Identify which cell holds the provided text, then report its (x, y) central coordinate. 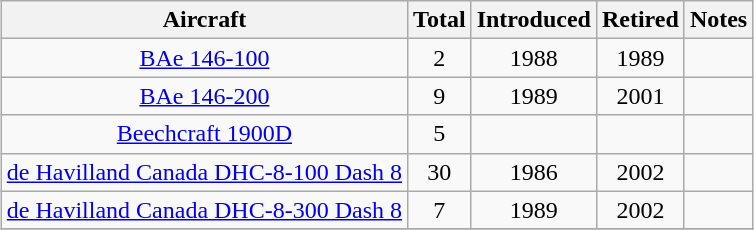
2 (440, 58)
5 (440, 134)
1988 (534, 58)
Retired (640, 20)
7 (440, 210)
30 (440, 172)
Total (440, 20)
BAe 146-200 (204, 96)
1986 (534, 172)
9 (440, 96)
de Havilland Canada DHC-8-300 Dash 8 (204, 210)
Introduced (534, 20)
2001 (640, 96)
Notes (718, 20)
Aircraft (204, 20)
de Havilland Canada DHC-8-100 Dash 8 (204, 172)
BAe 146-100 (204, 58)
Beechcraft 1900D (204, 134)
